Return (X, Y) of the center of cell containing provided text 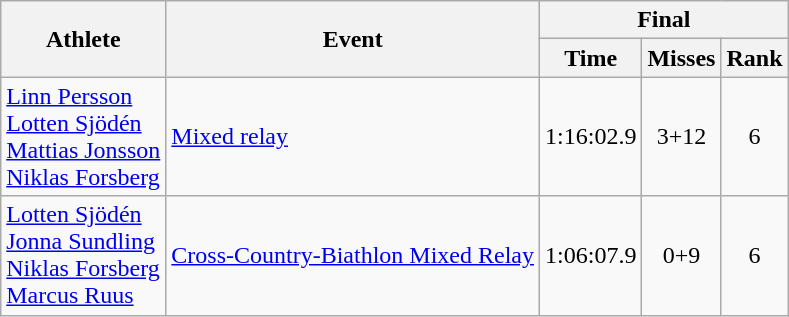
1:06:07.9 (591, 256)
Rank (754, 58)
0+9 (682, 256)
Event (353, 39)
Final (664, 20)
Athlete (84, 39)
Cross-Country-Biathlon Mixed Relay (353, 256)
Linn PerssonLotten SjödénMattias JonssonNiklas Forsberg (84, 136)
Misses (682, 58)
1:16:02.9 (591, 136)
Time (591, 58)
Mixed relay (353, 136)
3+12 (682, 136)
Lotten SjödénJonna SundlingNiklas ForsbergMarcus Ruus (84, 256)
